Capture the cell that displays the provided text and extract its (x, y) central coordinate. 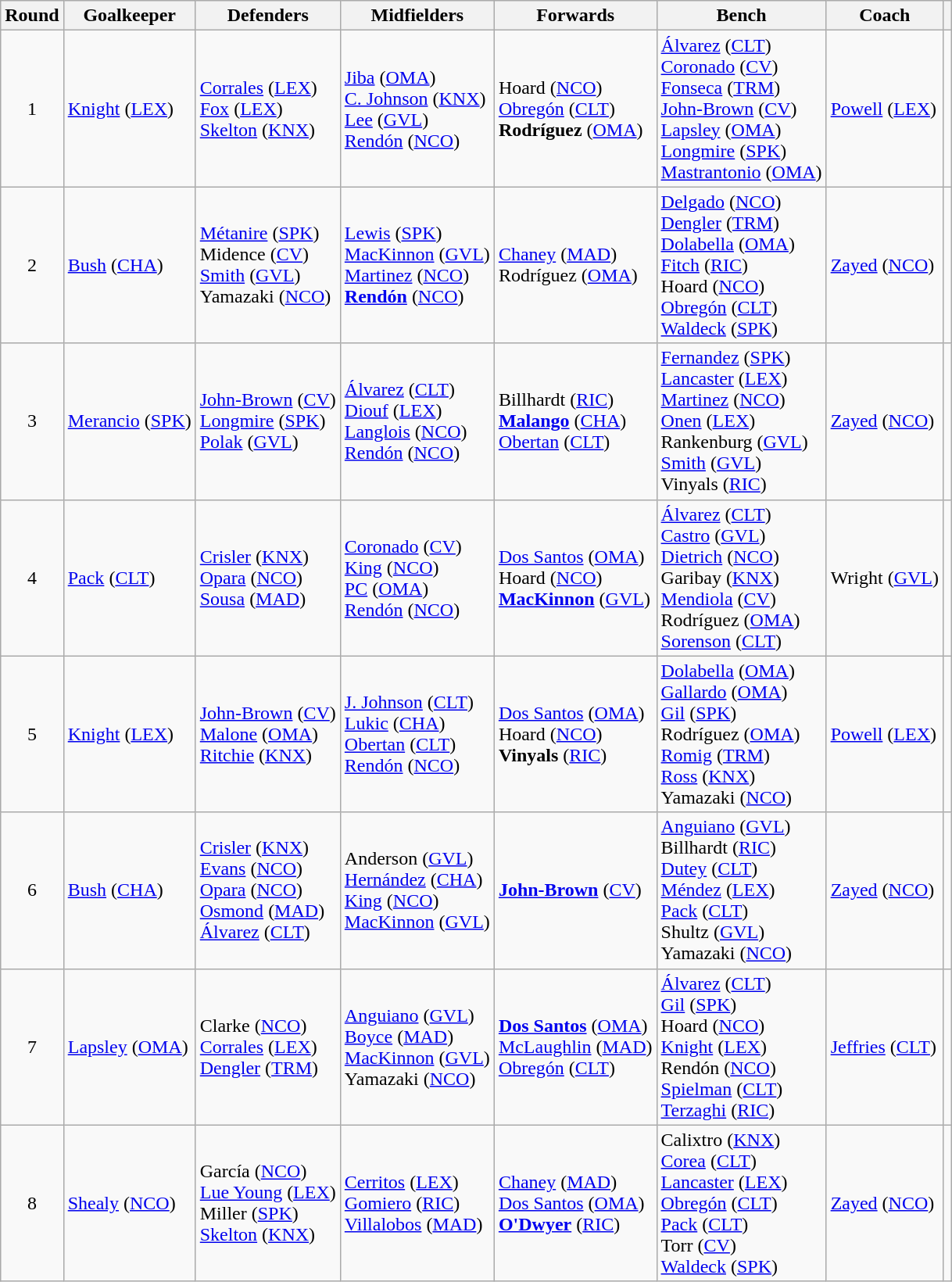
Lapsley (OMA) (130, 1047)
Hoard (NCO) Obregón (CLT) Rodríguez (OMA) (575, 109)
1 (32, 109)
8 (32, 1203)
Corrales (LEX) Fox (LEX) Skelton (KNX) (267, 109)
Crisler (KNX) Opara (NCO) Sousa (MAD) (267, 578)
Álvarez (CLT) Castro (GVL) Dietrich (NCO) Garibay (KNX) Mendiola (CV) Rodríguez (OMA) Sorenson (CLT) (741, 578)
4 (32, 578)
Coronado (CV) King (NCO) PC (OMA) Rendón (NCO) (417, 578)
Chaney (MAD) Dos Santos (OMA) O'Dwyer (RIC) (575, 1203)
Dos Santos (OMA) Hoard (NCO) MacKinnon (GVL) (575, 578)
Goalkeeper (130, 16)
Álvarez (CLT) Diouf (LEX) Langlois (NCO) Rendón (NCO) (417, 421)
Anderson (GVL) Hernández (CHA) King (NCO) MacKinnon (GVL) (417, 890)
Shealy (NCO) (130, 1203)
Wright (GVL) (885, 578)
Forwards (575, 16)
Anguiano (GVL) Boyce (MAD) MacKinnon (GVL) Yamazaki (NCO) (417, 1047)
6 (32, 890)
Métanire (SPK) Midence (CV) Smith (GVL) Yamazaki (NCO) (267, 265)
Anguiano (GVL) Billhardt (RIC) Dutey (CLT) Méndez (LEX) Pack (CLT) Shultz (GVL) Yamazaki (NCO) (741, 890)
Cerritos (LEX) Gomiero (RIC) Villalobos (MAD) (417, 1203)
Delgado (NCO) Dengler (TRM) Dolabella (OMA) Fitch (RIC) Hoard (NCO) Obregón (CLT) Waldeck (SPK) (741, 265)
7 (32, 1047)
3 (32, 421)
5 (32, 734)
Round (32, 16)
J. Johnson (CLT) Lukic (CHA) Obertan (CLT) Rendón (NCO) (417, 734)
García (NCO) Lue Young (LEX) Miller (SPK) Skelton (KNX) (267, 1203)
Dolabella (OMA) Gallardo (OMA) Gil (SPK) Rodríguez (OMA) Romig (TRM) Ross (KNX) Yamazaki (NCO) (741, 734)
John-Brown (CV) Malone (OMA) Ritchie (KNX) (267, 734)
Lewis (SPK) MacKinnon (GVL) Martinez (NCO) Rendón (NCO) (417, 265)
Bench (741, 16)
John-Brown (CV) Longmire (SPK) Polak (GVL) (267, 421)
Merancio (SPK) (130, 421)
Álvarez (CLT) Gil (SPK) Hoard (NCO) Knight (LEX) Rendón (NCO) Spielman (CLT) Terzaghi (RIC) (741, 1047)
Clarke (NCO) Corrales (LEX) Dengler (TRM) (267, 1047)
2 (32, 265)
Álvarez (CLT) Coronado (CV) Fonseca (TRM) John-Brown (CV) Lapsley (OMA) Longmire (SPK) Mastrantonio (OMA) (741, 109)
Jiba (OMA) C. Johnson (KNX) Lee (GVL) Rendón (NCO) (417, 109)
Midfielders (417, 16)
Dos Santos (OMA) Hoard (NCO) Vinyals (RIC) (575, 734)
Billhardt (RIC) Malango (CHA) Obertan (CLT) (575, 421)
Calixtro (KNX) Corea (CLT) Lancaster (LEX) Obregón (CLT) Pack (CLT) Torr (CV) Waldeck (SPK) (741, 1203)
Dos Santos (OMA) McLaughlin (MAD) Obregón (CLT) (575, 1047)
Jeffries (CLT) (885, 1047)
John-Brown (CV) (575, 890)
Crisler (KNX) Evans (NCO) Opara (NCO) Osmond (MAD) Álvarez (CLT) (267, 890)
Defenders (267, 16)
Coach (885, 16)
Pack (CLT) (130, 578)
Fernandez (SPK) Lancaster (LEX) Martinez (NCO) Onen (LEX) Rankenburg (GVL) Smith (GVL) Vinyals (RIC) (741, 421)
Chaney (MAD) Rodríguez (OMA) (575, 265)
